Output the (x, y) coordinate of the center of the cell containing the given text.  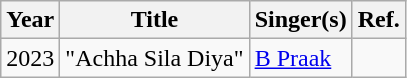
Ref. (378, 20)
Title (154, 20)
"Achha Sila Diya" (154, 58)
2023 (30, 58)
Singer(s) (300, 20)
B Praak (300, 58)
Year (30, 20)
